Scan for the cell matching the given text and deliver its (X, Y) coordinate at center. 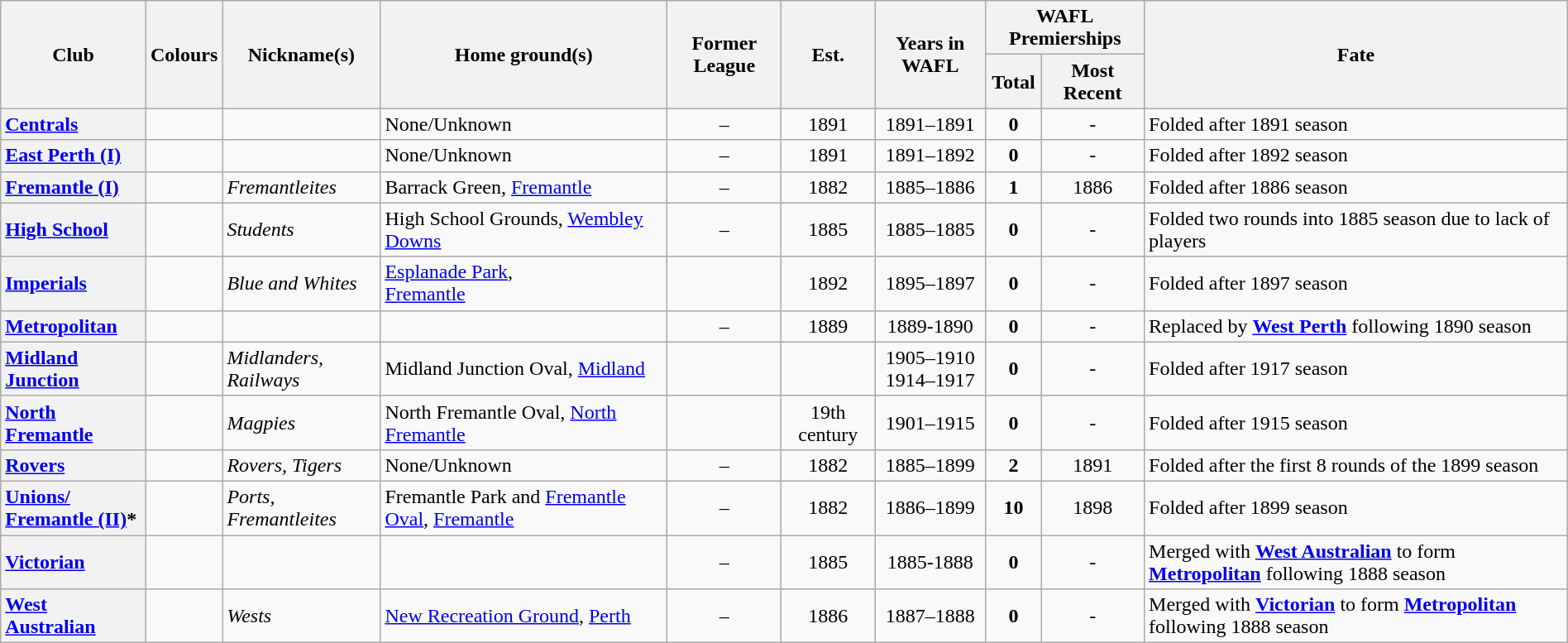
1895–1897 (930, 283)
1891–1891 (930, 124)
Midlanders, Railways (301, 369)
1892 (829, 283)
Years in WAFL (930, 55)
Rovers (74, 465)
New Recreation Ground, Perth (524, 616)
Midland Junction (74, 369)
1889 (829, 326)
Centrals (74, 124)
Folded after 1891 season (1356, 124)
Former League (724, 55)
Barrack Green, Fremantle (524, 187)
Unions/Fremantle (II)* (74, 508)
1885–1886 (930, 187)
Total (1014, 81)
Students (301, 230)
Midland Junction Oval, Midland (524, 369)
North Fremantle (74, 422)
Folded after 1915 season (1356, 422)
1887–1888 (930, 616)
Metropolitan (74, 326)
1905–19101914–1917 (930, 369)
Folded two rounds into 1885 season due to lack of players (1356, 230)
Magpies (301, 422)
Replaced by West Perth following 1890 season (1356, 326)
Folded after 1899 season (1356, 508)
Folded after 1917 season (1356, 369)
1885–1885 (930, 230)
1885-1888 (930, 561)
Rovers, Tigers (301, 465)
North Fremantle Oval, North Fremantle (524, 422)
East Perth (I) (74, 156)
Merged with West Australian to form Metropolitan following 1888 season (1356, 561)
WAFL Premierships (1065, 28)
1898 (1093, 508)
Wests (301, 616)
Victorian (74, 561)
Fremantle Park and Fremantle Oval, Fremantle (524, 508)
1 (1014, 187)
Merged with Victorian to form Metropolitan following 1888 season (1356, 616)
2 (1014, 465)
West Australian (74, 616)
Fremantle (I) (74, 187)
1885–1899 (930, 465)
Fremantleites (301, 187)
1886–1899 (930, 508)
Most Recent (1093, 81)
Nickname(s) (301, 55)
Folded after 1886 season (1356, 187)
Imperials (74, 283)
Esplanade Park,Fremantle (524, 283)
High School (74, 230)
Fate (1356, 55)
Home ground(s) (524, 55)
Blue and Whites (301, 283)
Est. (829, 55)
Folded after the first 8 rounds of the 1899 season (1356, 465)
Folded after 1897 season (1356, 283)
1889-1890 (930, 326)
Folded after 1892 season (1356, 156)
High School Grounds, Wembley Downs (524, 230)
10 (1014, 508)
Colours (184, 55)
Ports, Fremantleites (301, 508)
1891–1892 (930, 156)
1901–1915 (930, 422)
Club (74, 55)
19th century (829, 422)
